Find where the given text appears and provide that cell's center as [X, Y] coordinate. 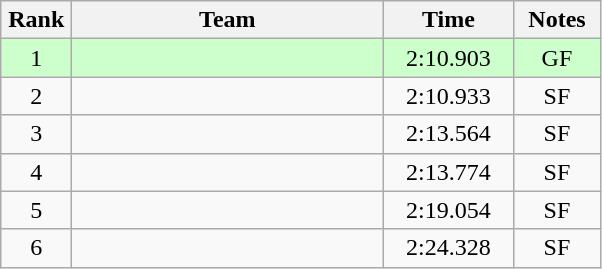
5 [36, 210]
1 [36, 58]
GF [557, 58]
2 [36, 96]
2:24.328 [448, 248]
4 [36, 172]
2:10.903 [448, 58]
Notes [557, 20]
Rank [36, 20]
2:19.054 [448, 210]
Time [448, 20]
2:10.933 [448, 96]
2:13.774 [448, 172]
3 [36, 134]
Team [228, 20]
2:13.564 [448, 134]
6 [36, 248]
